Return [x, y] of the center of cell containing provided text 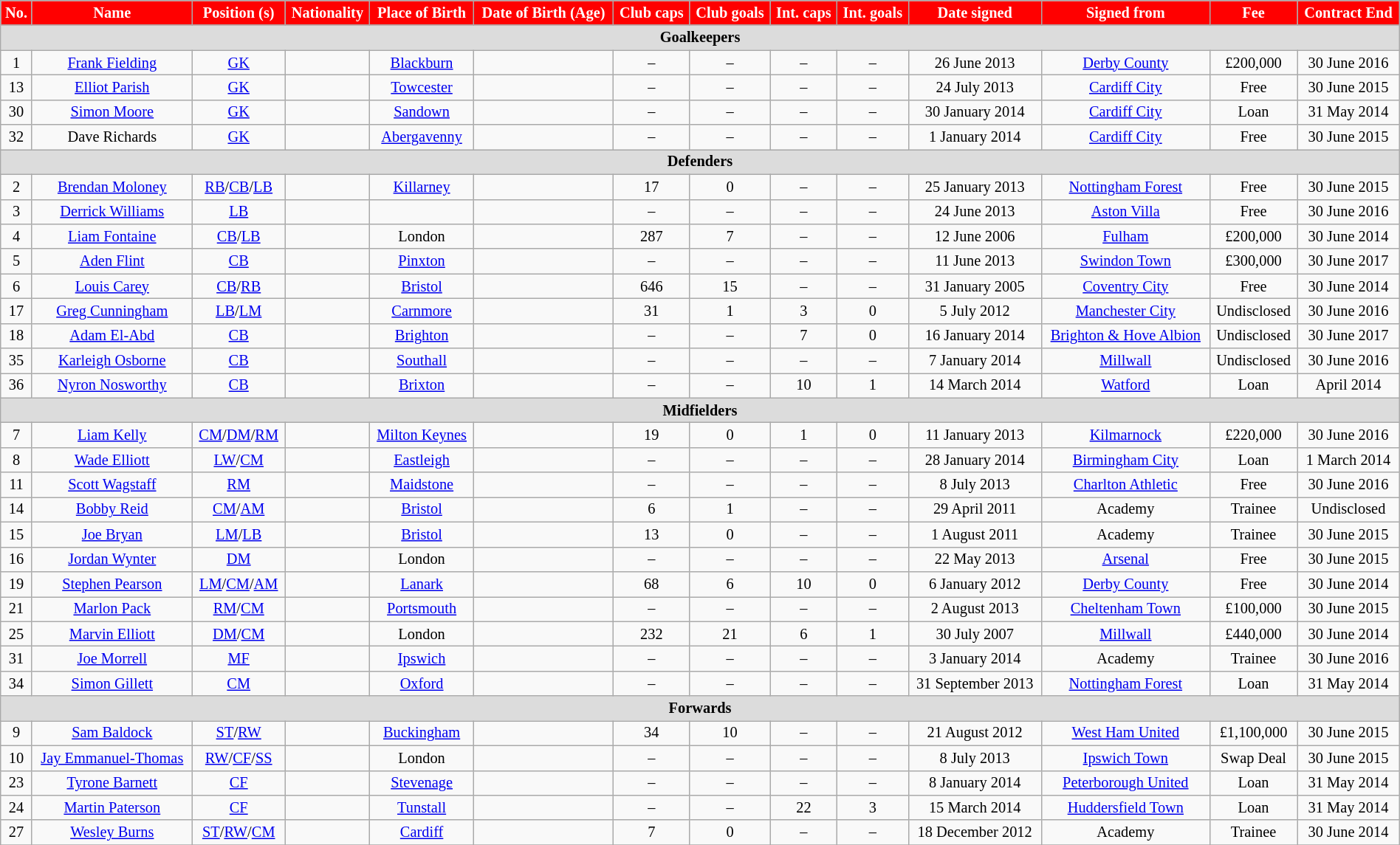
31 January 2005 [975, 286]
Aston Villa [1125, 212]
Fulham [1125, 236]
Goalkeepers [700, 38]
Charlton Athletic [1125, 485]
Southall [422, 361]
Brixton [422, 385]
25 January 2013 [975, 187]
11 January 2013 [975, 435]
£100,000 [1253, 609]
30 July 2007 [975, 634]
LW/CM [239, 460]
9 [16, 733]
32 [16, 137]
Derrick Williams [112, 212]
Tunstall [422, 807]
£300,000 [1253, 261]
Manchester City [1125, 311]
24 July 2013 [975, 87]
Abergavenny [422, 137]
Portsmouth [422, 609]
Cheltenham Town [1125, 609]
April 2014 [1348, 385]
Kilmarnock [1125, 435]
Adam El-Abd [112, 336]
24 [16, 807]
Peterborough United [1125, 783]
Jordan Wynter [112, 559]
15 March 2014 [975, 807]
Swindon Town [1125, 261]
West Ham United [1125, 733]
Nationality [328, 13]
Int. goals [873, 13]
8 [16, 460]
35 [16, 361]
29 April 2011 [975, 509]
Bobby Reid [112, 509]
16 [16, 559]
Date signed [975, 13]
Scott Wagstaff [112, 485]
Buckingham [422, 733]
Oxford [422, 683]
Midfielders [700, 410]
LB [239, 212]
11 [16, 485]
22 [803, 807]
Greg Cunningham [112, 311]
5 [16, 261]
Aden Flint [112, 261]
21 August 2012 [975, 733]
Swap Deal [1253, 758]
£440,000 [1253, 634]
Dave Richards [112, 137]
Huddersfield Town [1125, 807]
Simon Gillett [112, 683]
Eastleigh [422, 460]
Blackburn [422, 63]
Wade Elliott [112, 460]
Brighton & Hove Albion [1125, 336]
CM [239, 683]
Club caps [651, 13]
Joe Morrell [112, 658]
1 January 2014 [975, 137]
1 March 2014 [1348, 460]
Signed from [1125, 13]
68 [651, 584]
Arsenal [1125, 559]
LM/CM/AM [239, 584]
28 January 2014 [975, 460]
5 July 2012 [975, 311]
ST/RW/CM [239, 832]
Louis Carey [112, 286]
Sam Baldock [112, 733]
14 March 2014 [975, 385]
ST/RW [239, 733]
Position (s) [239, 13]
RW/CF/SS [239, 758]
1 August 2011 [975, 534]
No. [16, 13]
24 June 2013 [975, 212]
Brendan Moloney [112, 187]
Jay Emmanuel-Thomas [112, 758]
CM/DM/RM [239, 435]
Cardiff [422, 832]
2 August 2013 [975, 609]
£220,000 [1253, 435]
Carnmore [422, 311]
Name [112, 13]
Defenders [700, 162]
30 January 2014 [975, 112]
Simon Moore [112, 112]
Karleigh Osborne [112, 361]
RM [239, 485]
Marvin Elliott [112, 634]
8 January 2014 [975, 783]
Sandown [422, 112]
Brighton [422, 336]
25 [16, 634]
11 June 2013 [975, 261]
Ipswich [422, 658]
23 [16, 783]
Forwards [700, 708]
Milton Keynes [422, 435]
Fee [1253, 13]
16 January 2014 [975, 336]
Towcester [422, 87]
Stevenage [422, 783]
Liam Fontaine [112, 236]
232 [651, 634]
31 September 2013 [975, 683]
CB/LB [239, 236]
LB/LM [239, 311]
Place of Birth [422, 13]
RB/CB/LB [239, 187]
Contract End [1348, 13]
22 May 2013 [975, 559]
£1,100,000 [1253, 733]
Elliot Parish [112, 87]
Liam Kelly [112, 435]
Marlon Pack [112, 609]
4 [16, 236]
Tyrone Barnett [112, 783]
DM [239, 559]
Pinxton [422, 261]
27 [16, 832]
646 [651, 286]
DM/CM [239, 634]
Frank Fielding [112, 63]
Date of Birth (Age) [543, 13]
Watford [1125, 385]
CB/RB [239, 286]
26 June 2013 [975, 63]
Wesley Burns [112, 832]
7 January 2014 [975, 361]
30 [16, 112]
6 January 2012 [975, 584]
MF [239, 658]
Ipswich Town [1125, 758]
36 [16, 385]
2 [16, 187]
Stephen Pearson [112, 584]
12 June 2006 [975, 236]
Joe Bryan [112, 534]
18 December 2012 [975, 832]
CM/AM [239, 509]
Birmingham City [1125, 460]
3 January 2014 [975, 658]
Lanark [422, 584]
RM/CM [239, 609]
Coventry City [1125, 286]
Club goals [730, 13]
Nyron Nosworthy [112, 385]
Martin Paterson [112, 807]
287 [651, 236]
14 [16, 509]
Int. caps [803, 13]
18 [16, 336]
LM/LB [239, 534]
Maidstone [422, 485]
Killarney [422, 187]
